Scan for the cell matching the given text and deliver its [X, Y] coordinate at center. 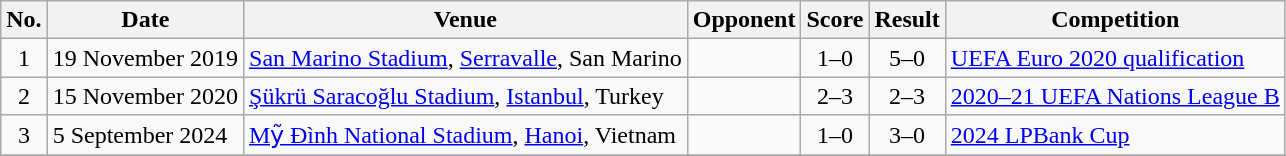
UEFA Euro 2020 qualification [1115, 58]
5–0 [907, 58]
Score [835, 20]
Mỹ Đình National Stadium, Hanoi, Vietnam [466, 135]
2 [24, 96]
3 [24, 135]
Venue [466, 20]
3–0 [907, 135]
15 November 2020 [145, 96]
1 [24, 58]
Opponent [744, 20]
Date [145, 20]
Result [907, 20]
2020–21 UEFA Nations League B [1115, 96]
Competition [1115, 20]
San Marino Stadium, Serravalle, San Marino [466, 58]
Şükrü Saracoğlu Stadium, Istanbul, Turkey [466, 96]
No. [24, 20]
19 November 2019 [145, 58]
5 September 2024 [145, 135]
2024 LPBank Cup [1115, 135]
